Find where the given text appears and provide that cell's center as [X, Y] coordinate. 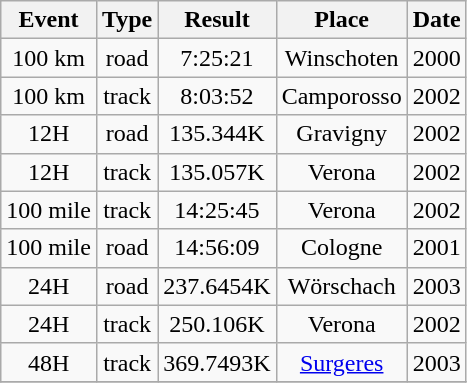
48H [49, 362]
369.7493K [217, 362]
14:25:45 [217, 210]
Gravigny [342, 134]
237.6454K [217, 286]
Cologne [342, 248]
2001 [436, 248]
2000 [436, 58]
Result [217, 20]
Winschoten [342, 58]
7:25:21 [217, 58]
Wörschach [342, 286]
Surgeres [342, 362]
135.344K [217, 134]
14:56:09 [217, 248]
250.106K [217, 324]
135.057K [217, 172]
8:03:52 [217, 96]
Place [342, 20]
Camporosso [342, 96]
Date [436, 20]
Type [126, 20]
Event [49, 20]
